Provide the [x, y] coordinate of the cell's center where the given text is located.  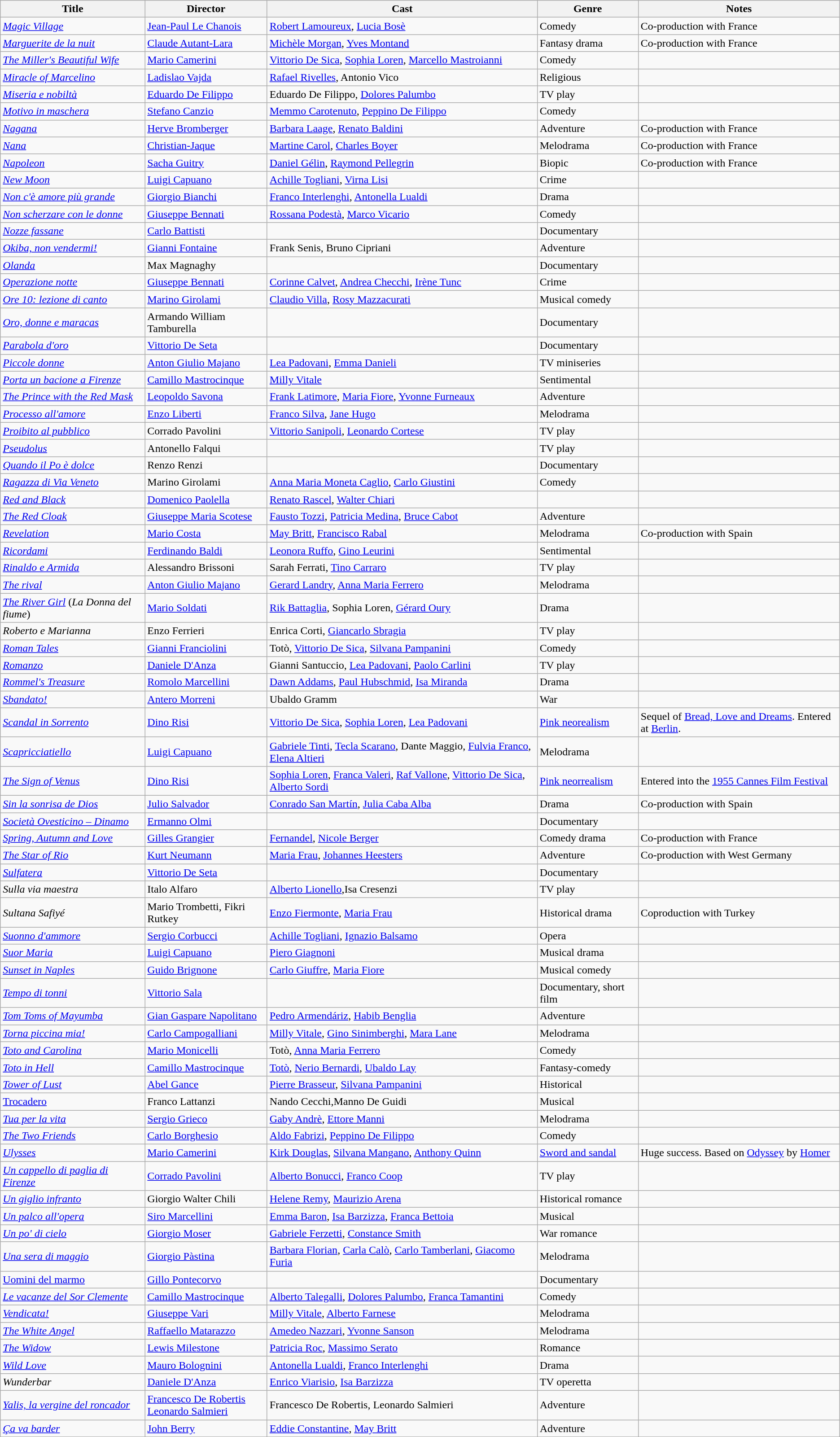
Mauro Bolognini [206, 1365]
Eduardo De Filippo [206, 94]
Opera [588, 936]
Title [73, 9]
Pink neorealism [588, 723]
Eddie Constantine, May Britt [402, 1428]
Parabola d'oro [73, 346]
Historical [588, 1084]
Francesco De Robertis, Leonardo Salmieri [402, 1405]
Un po' di cielo [73, 1233]
The Two Friends [73, 1136]
Sultana Safiyé [73, 913]
Francesco De RobertisLeonardo Salmieri [206, 1405]
Conrado San Martín, Julia Caba Alba [402, 804]
Milly Vitale, Gino Sinimberghi, Mara Lane [402, 1033]
Anna Maria Moneta Caglio, Carlo Giustini [402, 482]
Un cappello di paglia di Firenze [73, 1176]
Processo all'amore [73, 414]
Ricordami [73, 551]
The White Angel [73, 1331]
Michèle Morgan, Yves Montand [402, 43]
Gillo Pontecorvo [206, 1279]
Vittorio De Sica, Sophia Loren, Marcello Mastroianni [402, 60]
Suonno d'ammore [73, 936]
Carlo Borghesio [206, 1136]
Toto and Carolina [73, 1050]
Alberto Lionello,Isa Cresenzi [402, 889]
Ladislao Vajda [206, 77]
Fantasy drama [588, 43]
Italo Alfaro [206, 889]
Maria Frau, Johannes Heesters [402, 855]
Abel Gance [206, 1084]
Piero Giagnoni [402, 953]
Sarah Ferrati, Tino Carraro [402, 568]
Achille Togliani, Ignazio Balsamo [402, 936]
Miracle of Marcelino [73, 77]
Notes [739, 9]
Entered into the 1955 Cannes Film Festival [739, 781]
Magic Village [73, 26]
Milly Vitale, Alberto Farnese [402, 1314]
Giorgio Bianchi [206, 197]
Christian-Jaque [206, 145]
Una sera di maggio [73, 1257]
Guido Brignone [206, 970]
Co-production with West Germany [739, 855]
Ragazza di Via Veneto [73, 482]
Toto in Hell [73, 1067]
The Red Cloak [73, 517]
Giorgio Walter Chili [206, 1199]
Giuseppe Maria Scotese [206, 517]
Tower of Lust [73, 1084]
Frank Latimore, Maria Fiore, Yvonne Furneaux [402, 397]
Julio Salvador [206, 804]
Antonella Lualdi, Franco Interlenghi [402, 1365]
The rival [73, 585]
Sergio Grieco [206, 1119]
Sulfatera [73, 872]
Historical romance [588, 1199]
Corinne Calvet, Andrea Checchi, Irène Tunc [402, 282]
Fantasy-comedy [588, 1067]
Armando William Tamburella [206, 322]
Dawn Addams, Paul Hubschmid, Isa Miranda [402, 682]
Franco Interlenghi, Antonella Lualdi [402, 197]
Tua per la vita [73, 1119]
Ulysses [73, 1153]
Memmo Carotenuto, Peppino De Filippo [402, 111]
Musical drama [588, 953]
Le vacanze del Sor Clemente [73, 1297]
Mario Trombetti, Fikri Rutkey [206, 913]
New Moon [73, 180]
Nagana [73, 128]
Roman Tales [73, 648]
Gerard Landry, Anna Maria Ferrero [402, 585]
Romanzo [73, 665]
Giorgio Moser [206, 1233]
Helene Remy, Maurizio Arena [402, 1199]
Non scherzare con le donne [73, 214]
Pierre Brasseur, Silvana Pampanini [402, 1084]
Romolo Marcellini [206, 682]
Spring, Autumn and Love [73, 838]
Coproduction with Turkey [739, 913]
Antero Morreni [206, 699]
Leonora Ruffo, Gino Leurini [402, 551]
Gianni Fontaine [206, 248]
Antonello Falqui [206, 448]
Alessandro Brissoni [206, 568]
Revelation [73, 534]
Wunderbar [73, 1382]
Enrico Viarisio, Isa Barzizza [402, 1382]
War [588, 699]
Gian Gaspare Napolitano [206, 1016]
Robert Lamoureux, Lucia Bosè [402, 26]
Scapricciatiello [73, 751]
Gaby Andrè, Ettore Manni [402, 1119]
Proibito al pubblico [73, 431]
Barbara Laage, Renato Baldini [402, 128]
Giorgio Pàstina [206, 1257]
Sbandato! [73, 699]
Siro Marcellini [206, 1216]
Sacha Guitry [206, 162]
Sequel of Bread, Love and Dreams. Entered at Berlin. [739, 723]
Rafael Rivelles, Antonio Vico [402, 77]
Cast [402, 9]
Raffaello Matarazzo [206, 1331]
Motivo in maschera [73, 111]
Achille Togliani, Virna Lisi [402, 180]
War romance [588, 1233]
Vittorio De Sica, Sophia Loren, Lea Padovani [402, 723]
Comedy drama [588, 838]
The Sign of Venus [73, 781]
Carlo Campogalliani [206, 1033]
Okiba, non vendermi! [73, 248]
Gabriele Tinti, Tecla Scarano, Dante Maggio, Fulvia Franco, Elena Altieri [402, 751]
TV miniseries [588, 363]
Red and Black [73, 499]
Marguerite de la nuit [73, 43]
Leopoldo Savona [206, 397]
May Britt, Francisco Rabal [402, 534]
Porta un bacione a Firenze [73, 380]
The Widow [73, 1348]
Max Magnaghy [206, 265]
Ermanno Olmi [206, 821]
Roberto e Marianna [73, 631]
Sergio Corbucci [206, 936]
Pseudolus [73, 448]
Milly Vitale [402, 380]
Gianni Santuccio, Lea Padovani, Paolo Carlini [402, 665]
Totò, Vittorio De Sica, Silvana Pampanini [402, 648]
Olanda [73, 265]
Rossana Podestà, Marco Vicario [402, 214]
Yalis, la vergine del roncador [73, 1405]
Herve Bromberger [206, 128]
Wild Love [73, 1365]
Torna piccina mia! [73, 1033]
Claude Autant-Lara [206, 43]
Emma Baron, Isa Barzizza, Franca Bettoia [402, 1216]
Tempo di tonni [73, 993]
Barbara Florian, Carla Calò, Carlo Tamberlani, Giacomo Furia [402, 1257]
Alberto Bonucci, Franco Coop [402, 1176]
Non c'è amore più grande [73, 197]
Uomini del marmo [73, 1279]
The Miller's Beautiful Wife [73, 60]
Scandal in Sorrento [73, 723]
Nando Cecchi,Manno De Guidi [402, 1101]
Mario Costa [206, 534]
Fausto Tozzi, Patricia Medina, Bruce Cabot [402, 517]
Genre [588, 9]
Carlo Giuffre, Maria Fiore [402, 970]
Aldo Fabrizi, Peppino De Filippo [402, 1136]
Jean-Paul Le Chanois [206, 26]
Huge success. Based on Odyssey by Homer [739, 1153]
Frank Senis, Bruno Cipriani [402, 248]
Rik Battaglia, Sophia Loren, Gérard Oury [402, 608]
Patricia Roc, Massimo Serato [402, 1348]
Enzo Liberti [206, 414]
Nozze fassane [73, 231]
Gianni Franciolini [206, 648]
The Star of Rio [73, 855]
Renzo Renzi [206, 465]
Gabriele Ferzetti, Constance Smith [402, 1233]
Religious [588, 77]
Franco Silva, Jane Hugo [402, 414]
Kurt Neumann [206, 855]
Mario Soldati [206, 608]
Kirk Douglas, Silvana Mangano, Anthony Quinn [402, 1153]
Enzo Ferrieri [206, 631]
Claudio Villa, Rosy Mazzacurati [402, 299]
Vendicata! [73, 1314]
Sophia Loren, Franca Valeri, Raf Vallone, Vittorio De Sica, Alberto Sordi [402, 781]
Ferdinando Baldi [206, 551]
Suor Maria [73, 953]
Pink neorrealism [588, 781]
Domenico Paolella [206, 499]
Renato Rascel, Walter Chiari [402, 499]
Documentary, short film [588, 993]
The Prince with the Red Mask [73, 397]
Un giglio infranto [73, 1199]
Tom Toms of Mayumba [73, 1016]
Sin la sonrisa de Dios [73, 804]
Martine Carol, Charles Boyer [402, 145]
Totò, Nerio Bernardi, Ubaldo Lay [402, 1067]
Oro, donne e maracas [73, 322]
Amedeo Nazzari, Yvonne Sanson [402, 1331]
Daniel Gélin, Raymond Pellegrin [402, 162]
Vittorio Sala [206, 993]
Eduardo De Filippo, Dolores Palumbo [402, 94]
Historical drama [588, 913]
Stefano Canzio [206, 111]
Nana [73, 145]
Mario Monicelli [206, 1050]
Quando il Po è dolce [73, 465]
Totò, Anna Maria Ferrero [402, 1050]
Operazione notte [73, 282]
Piccole donne [73, 363]
Lewis Milestone [206, 1348]
Lea Padovani, Emma Danieli [402, 363]
Giuseppe Vari [206, 1314]
Enrica Corti, Giancarlo Sbragia [402, 631]
Ça va barder [73, 1428]
TV operetta [588, 1382]
Rommel's Treasure [73, 682]
Director [206, 9]
Vittorio Sanipoli, Leonardo Cortese [402, 431]
Trocadero [73, 1101]
Napoleon [73, 162]
Pedro Armendáriz, Habib Benglia [402, 1016]
John Berry [206, 1428]
Franco Lattanzi [206, 1101]
Biopic [588, 162]
Sulla via maestra [73, 889]
Società Ovesticino – Dinamo [73, 821]
Sword and sandal [588, 1153]
Alberto Talegalli, Dolores Palumbo, Franca Tamantini [402, 1297]
Carlo Battisti [206, 231]
Gilles Grangier [206, 838]
Fernandel, Nicole Berger [402, 838]
The River Girl (La Donna del fiume) [73, 608]
Enzo Fiermonte, Maria Frau [402, 913]
Ore 10: lezione di canto [73, 299]
Miseria e nobiltà [73, 94]
Rinaldo e Armida [73, 568]
Ubaldo Gramm [402, 699]
Romance [588, 1348]
Un palco all'opera [73, 1216]
Sunset in Naples [73, 970]
